Identify which cell holds the provided text, then report its [X, Y] central coordinate. 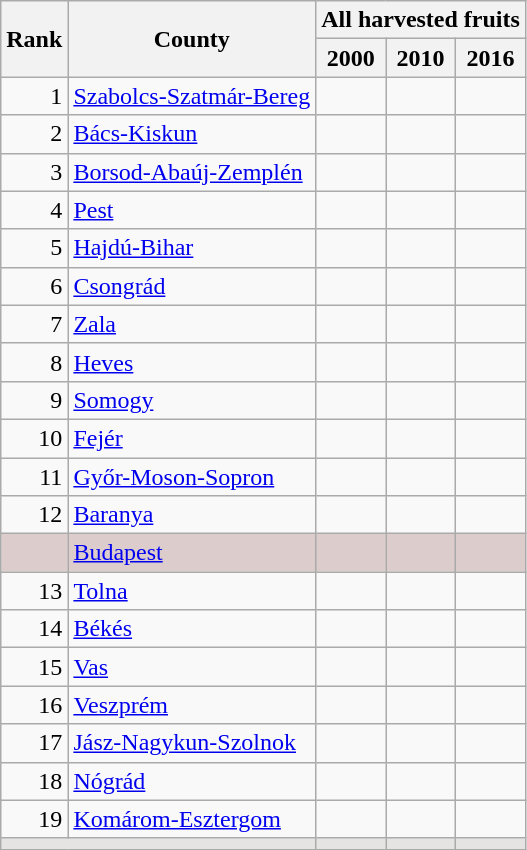
County [192, 39]
Zala [192, 324]
Komárom-Esztergom [192, 819]
2000 [351, 58]
10 [34, 438]
11 [34, 477]
12 [34, 515]
Hajdú-Bihar [192, 248]
8 [34, 362]
Győr-Moson-Sopron [192, 477]
1 [34, 96]
Somogy [192, 400]
15 [34, 667]
Heves [192, 362]
Fejér [192, 438]
Veszprém [192, 705]
Vas [192, 667]
Nógrád [192, 781]
16 [34, 705]
Rank [34, 39]
2 [34, 134]
Bács-Kiskun [192, 134]
9 [34, 400]
5 [34, 248]
All harvested fruits [421, 20]
Pest [192, 210]
Baranya [192, 515]
19 [34, 819]
Tolna [192, 591]
Budapest [192, 553]
14 [34, 629]
Békés [192, 629]
Borsod-Abaúj-Zemplén [192, 172]
2010 [421, 58]
7 [34, 324]
Jász-Nagykun-Szolnok [192, 743]
2016 [490, 58]
Szabolcs-Szatmár-Bereg [192, 96]
4 [34, 210]
13 [34, 591]
3 [34, 172]
18 [34, 781]
Csongrád [192, 286]
6 [34, 286]
17 [34, 743]
